Pinpoint the cell where the given text exists, returning its [X, Y] midpoint coordinate. 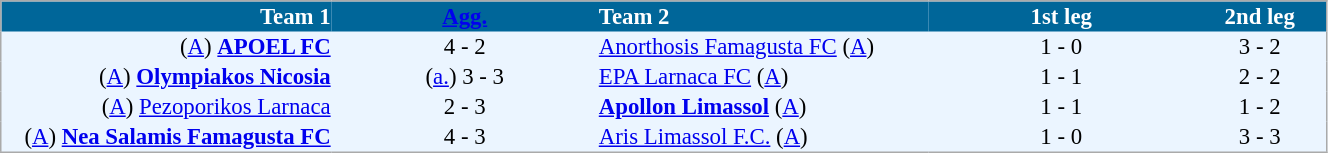
Aris Limassol F.C. (A) [762, 137]
3 - 3 [1260, 137]
1st leg [1062, 16]
(A) Olympiakos Nicosia [166, 77]
2 - 3 [464, 107]
2nd leg [1260, 16]
3 - 2 [1260, 47]
Agg. [464, 16]
(a.) 3 - 3 [464, 77]
Team 2 [762, 16]
Anorthosis Famagusta FC (A) [762, 47]
(A) APOEL FC [166, 47]
Team 1 [166, 16]
Apollon Limassol (A) [762, 107]
4 - 3 [464, 137]
EPA Larnaca FC (A) [762, 77]
2 - 2 [1260, 77]
(A) Pezoporikos Larnaca [166, 107]
(A) Nea Salamis Famagusta FC [166, 137]
1 - 2 [1260, 107]
4 - 2 [464, 47]
